Find where the given text appears and provide that cell's center as (x, y) coordinate. 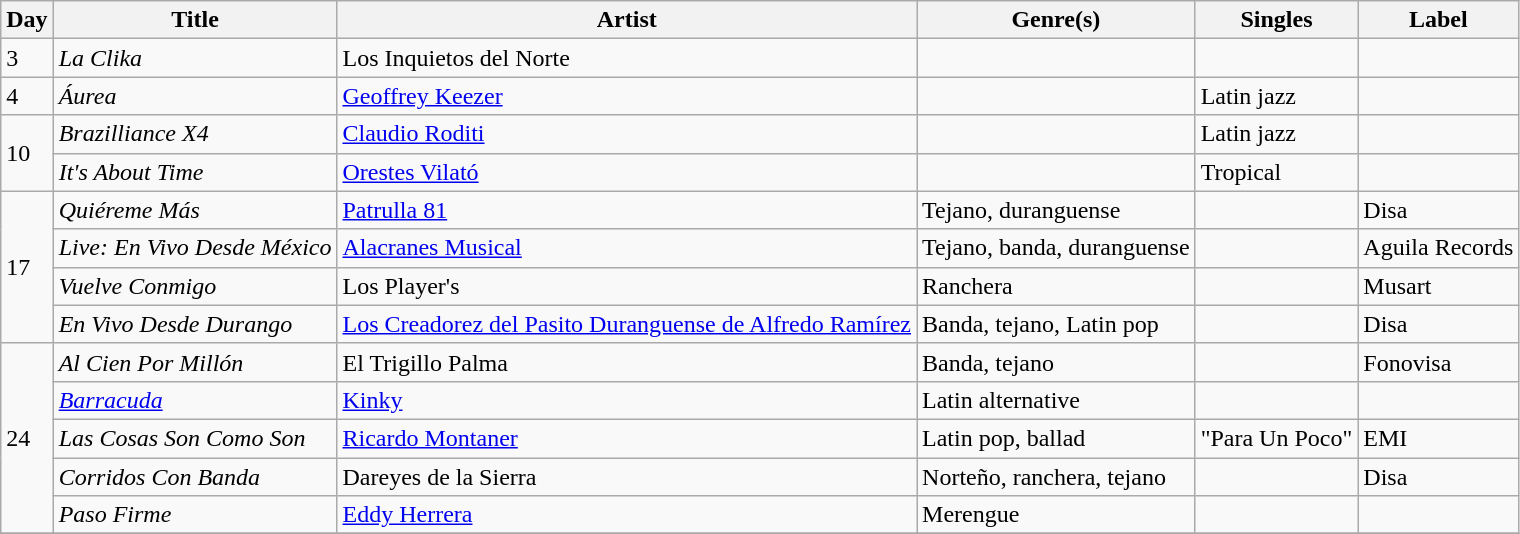
Banda, tejano, Latin pop (1056, 324)
Genre(s) (1056, 20)
Tejano, duranguense (1056, 210)
Los Creadorez del Pasito Duranguense de Alfredo Ramírez (627, 324)
Paso Firme (195, 515)
"Para Un Poco" (1276, 438)
Musart (1438, 286)
Corridos Con Banda (195, 477)
Tejano, banda, duranguense (1056, 248)
Quiéreme Más (195, 210)
Claudio Roditi (627, 134)
Merengue (1056, 515)
Day (27, 20)
Eddy Herrera (627, 515)
Geoffrey Keezer (627, 96)
Banda, tejano (1056, 362)
Title (195, 20)
Fonovisa (1438, 362)
It's About Time (195, 172)
Latin alternative (1056, 400)
Áurea (195, 96)
El Trigillo Palma (627, 362)
Alacranes Musical (627, 248)
17 (27, 267)
Singles (1276, 20)
Aguila Records (1438, 248)
3 (27, 58)
Brazilliance X4 (195, 134)
Los Player's (627, 286)
Orestes Vilató (627, 172)
EMI (1438, 438)
Vuelve Conmigo (195, 286)
La Clika (195, 58)
Latin pop, ballad (1056, 438)
Las Cosas Son Como Son (195, 438)
Los Inquietos del Norte (627, 58)
4 (27, 96)
10 (27, 153)
24 (27, 438)
Dareyes de la Sierra (627, 477)
Artist (627, 20)
Label (1438, 20)
Norteño, ranchera, tejano (1056, 477)
Tropical (1276, 172)
Ricardo Montaner (627, 438)
Patrulla 81 (627, 210)
Ranchera (1056, 286)
Al Cien Por Millón (195, 362)
Live: En Vivo Desde México (195, 248)
Barracuda (195, 400)
Kinky (627, 400)
En Vivo Desde Durango (195, 324)
